Capture the cell that displays the provided text and extract its [x, y] central coordinate. 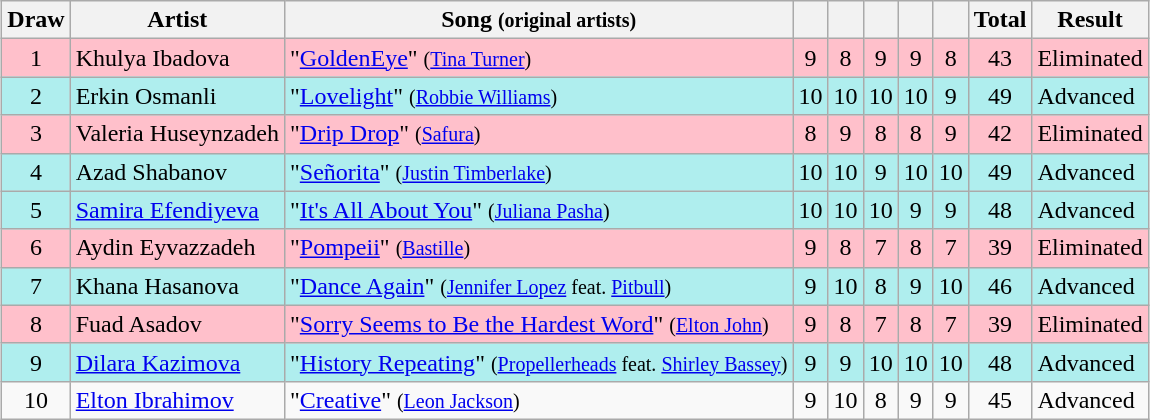
Azad Shabanov [177, 172]
Dilara Kazimova [177, 362]
42 [1000, 134]
Aydin Eyvazzadeh [177, 248]
45 [1000, 400]
Valeria Huseynzadeh [177, 134]
Draw [36, 20]
Samira Efendiyeva [177, 210]
"Sorry Seems to Be the Hardest Word" (Elton John) [538, 324]
5 [36, 210]
6 [36, 248]
"Lovelight" (Robbie Williams) [538, 96]
"GoldenEye" (Tina Turner) [538, 58]
Total [1000, 20]
"Drip Drop" (Safura) [538, 134]
"Señorita" (Justin Timberlake) [538, 172]
3 [36, 134]
2 [36, 96]
4 [36, 172]
"Pompeii" (Bastille) [538, 248]
Khana Hasanova [177, 286]
Erkin Osmanli [177, 96]
Artist [177, 20]
Elton Ibrahimov [177, 400]
Fuad Asadov [177, 324]
"Creative" (Leon Jackson) [538, 400]
"It's All About You" (Juliana Pasha) [538, 210]
"Dance Again" (Jennifer Lopez feat. Pitbull) [538, 286]
Result [1090, 20]
1 [36, 58]
46 [1000, 286]
Song (original artists) [538, 20]
"History Repeating" (Propellerheads feat. Shirley Bassey) [538, 362]
Khulya Ibadova [177, 58]
43 [1000, 58]
